Find where the given text appears and provide that cell's center as (x, y) coordinate. 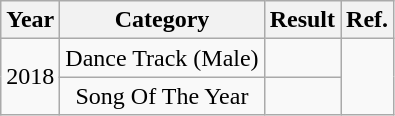
Dance Track (Male) (162, 58)
Year (30, 20)
Category (162, 20)
Song Of The Year (162, 96)
Result (302, 20)
Ref. (368, 20)
2018 (30, 77)
